Provide the [x, y] coordinate of the cell's center where the given text is located.  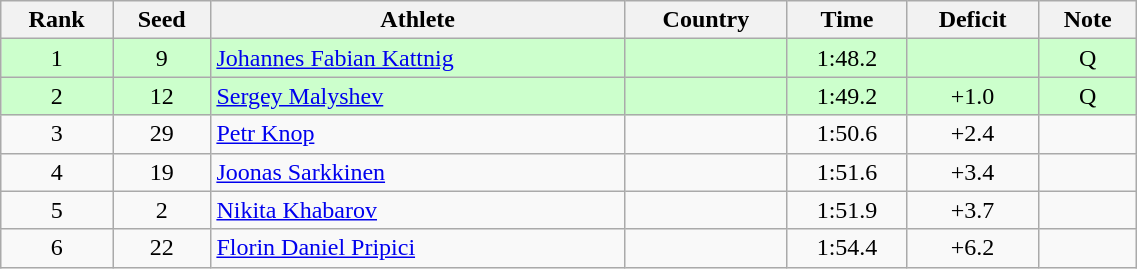
1:51.6 [846, 172]
1 [57, 58]
Nikita Khabarov [418, 210]
Time [846, 20]
Sergey Malyshev [418, 96]
5 [57, 210]
Deficit [973, 20]
Athlete [418, 20]
1:49.2 [846, 96]
Petr Knop [418, 134]
22 [161, 248]
+2.4 [973, 134]
1:51.9 [846, 210]
Johannes Fabian Kattnig [418, 58]
+1.0 [973, 96]
1:48.2 [846, 58]
Joonas Sarkkinen [418, 172]
Country [706, 20]
3 [57, 134]
Rank [57, 20]
9 [161, 58]
1:50.6 [846, 134]
Seed [161, 20]
1:54.4 [846, 248]
+3.7 [973, 210]
+6.2 [973, 248]
+3.4 [973, 172]
12 [161, 96]
4 [57, 172]
29 [161, 134]
Florin Daniel Pripici [418, 248]
19 [161, 172]
Note [1087, 20]
6 [57, 248]
